Return the [X, Y] coordinate for the center point of the cell that contains the specified text.  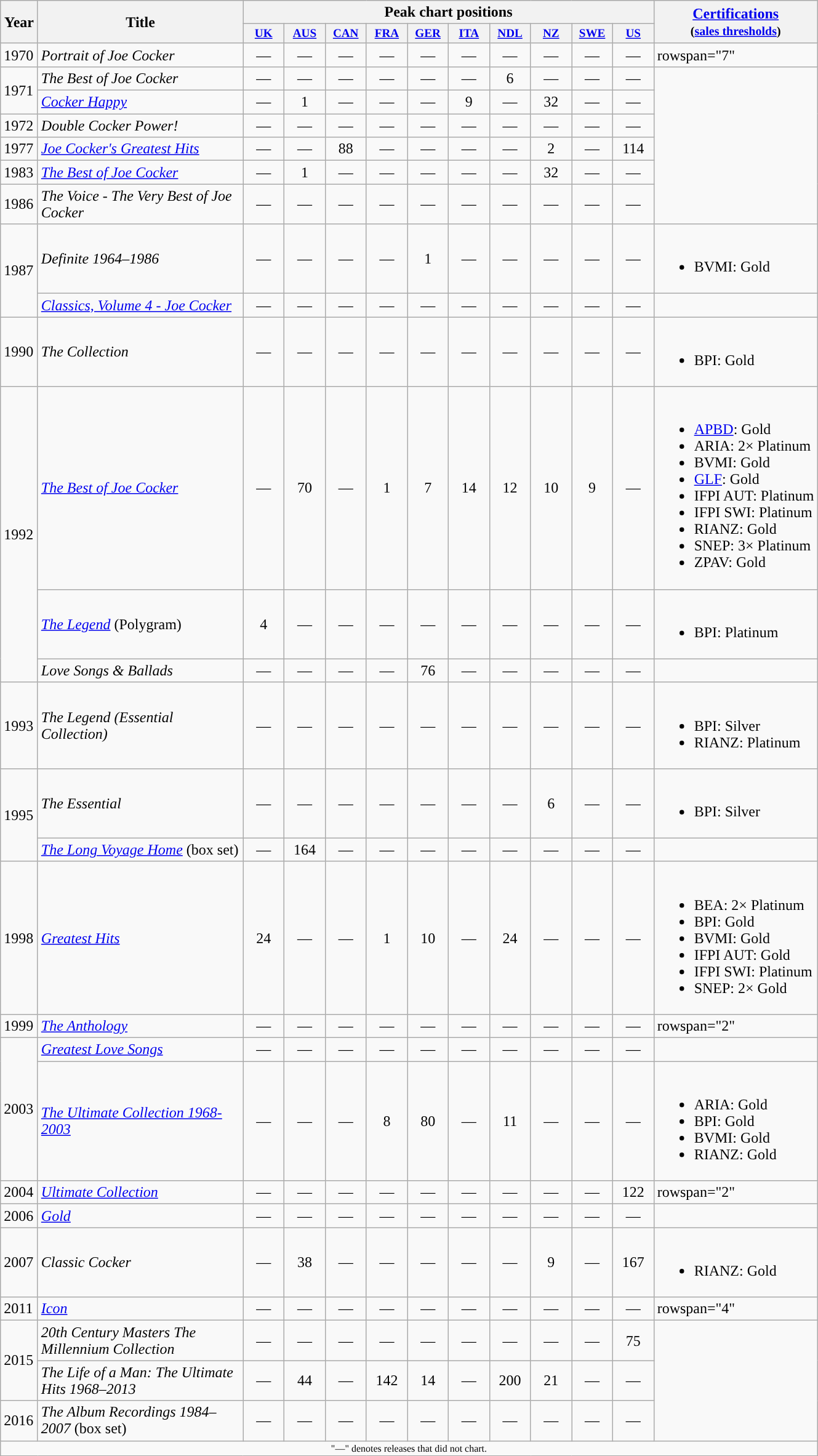
rowspan="4" [736, 1309]
167 [633, 1262]
Gold [140, 1216]
BEA: 2× PlatinumBPI: GoldBVMI: GoldIFPI AUT: GoldIFPI SWI: PlatinumSNEP: 2× Gold [736, 938]
Love Songs & Ballads [140, 670]
1995 [20, 815]
The Life of a Man: The Ultimate Hits 1968–2013 [140, 1380]
8 [387, 1121]
1972 [20, 126]
RIANZ: Gold [736, 1262]
2007 [20, 1262]
1971 [20, 90]
Ultimate Collection [140, 1193]
"—" denotes releases that did not chart. [409, 1448]
2003 [20, 1109]
2011 [20, 1309]
1983 [20, 172]
80 [428, 1121]
1993 [20, 725]
1990 [20, 352]
76 [428, 670]
Classics, Volume 4 - Joe Cocker [140, 305]
GER [428, 34]
FRA [387, 34]
Greatest Hits [140, 938]
ITA [469, 34]
AUS [305, 34]
1999 [20, 1026]
BPI: Silver [736, 803]
88 [346, 149]
2004 [20, 1193]
1986 [20, 204]
44 [305, 1380]
Double Cocker Power! [140, 126]
Definite 1964–1986 [140, 259]
122 [633, 1193]
164 [305, 850]
UK [263, 34]
Classic Cocker [140, 1262]
SWE [592, 34]
4 [263, 624]
Certifications(sales thresholds) [736, 22]
ARIA: GoldBPI: GoldBVMI: GoldRIANZ: Gold [736, 1121]
The Long Voyage Home (box set) [140, 850]
The Voice - The Very Best of Joe Cocker [140, 204]
The Collection [140, 352]
1977 [20, 149]
NDL [510, 34]
Portrait of Joe Cocker [140, 55]
CAN [346, 34]
1970 [20, 55]
2015 [20, 1361]
The Essential [140, 803]
BPI: SilverRIANZ: Platinum [736, 725]
1992 [20, 534]
Title [140, 22]
38 [305, 1262]
2006 [20, 1216]
1987 [20, 271]
142 [387, 1380]
The Ultimate Collection 1968-2003 [140, 1121]
2 [551, 149]
rowspan="7" [736, 55]
The Legend (Polygram) [140, 624]
11 [510, 1121]
20th Century Masters The Millennium Collection [140, 1341]
70 [305, 488]
The Anthology [140, 1026]
114 [633, 149]
75 [633, 1341]
The Album Recordings 1984–2007 (box set) [140, 1421]
APBD: GoldARIA: 2× PlatinumBVMI: GoldGLF: GoldIFPI AUT: PlatinumIFPI SWI: PlatinumRIANZ: GoldSNEP: 3× PlatinumZPAV: Gold [736, 488]
Year [20, 22]
Icon [140, 1309]
2016 [20, 1421]
The Legend (Essential Collection) [140, 725]
BPI: Platinum [736, 624]
BPI: Gold [736, 352]
Cocker Happy [140, 102]
Joe Cocker's Greatest Hits [140, 149]
200 [510, 1380]
US [633, 34]
21 [551, 1380]
Greatest Love Songs [140, 1050]
12 [510, 488]
7 [428, 488]
BVMI: Gold [736, 259]
Peak chart positions [448, 12]
1998 [20, 938]
NZ [551, 34]
